For the text-containing cell, return its midpoint in (x, y) coordinate format. 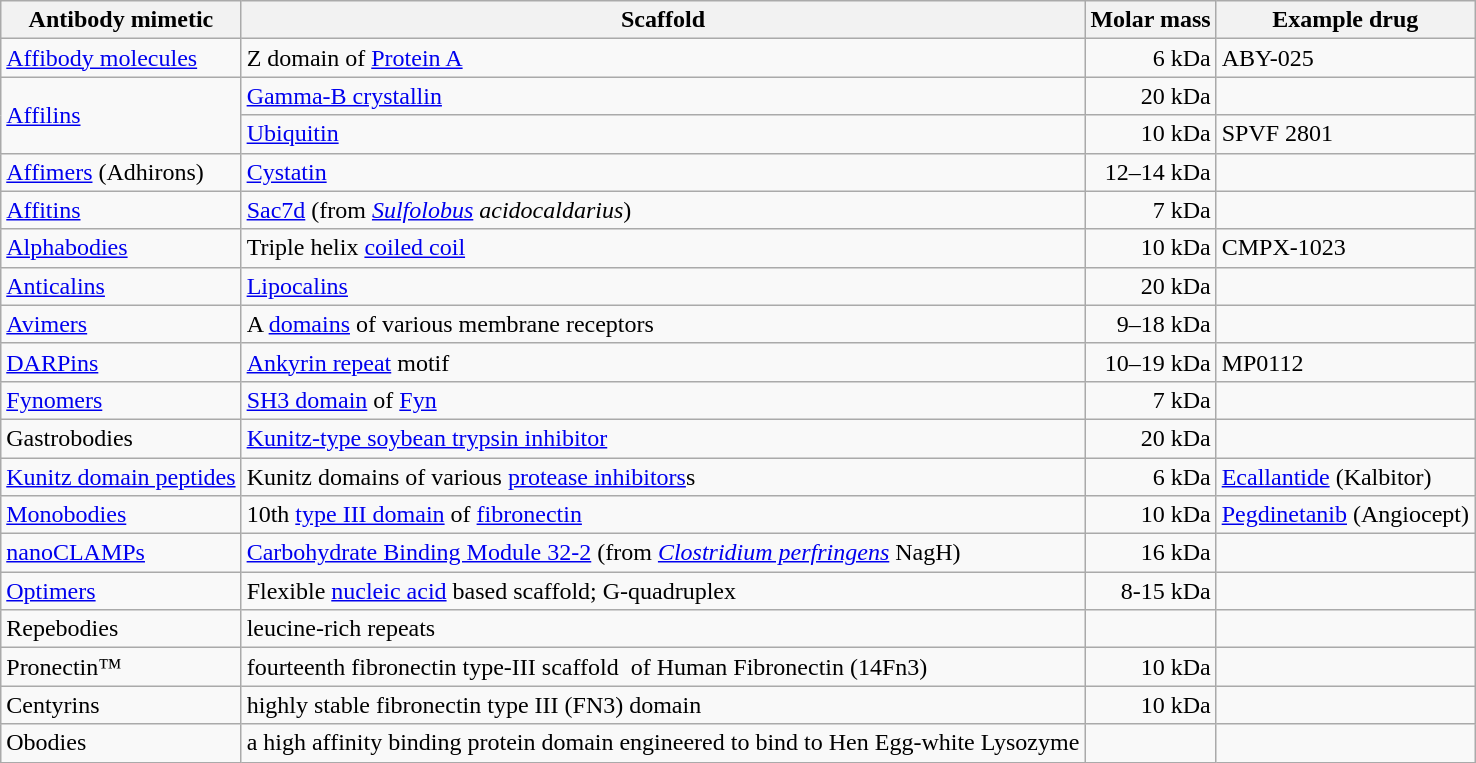
Z domain of Protein A (663, 58)
Flexible nucleic acid based scaffold; G-quadruplex (663, 591)
Kunitz domain peptides (121, 477)
Ecallantide (Kalbitor) (1345, 477)
Molar mass (1150, 20)
Monobodies (121, 515)
Kunitz domains of various protease inhibitorss (663, 477)
16 kDa (1150, 553)
Affilins (121, 115)
Example drug (1345, 20)
highly stable fibronectin type III (FN3) domain (663, 705)
Cystatin (663, 172)
Ubiquitin (663, 134)
8-15 kDa (1150, 591)
Optimers (121, 591)
Pronectin™ (121, 667)
Ankyrin repeat motif (663, 362)
Alphabodies (121, 248)
Affitins (121, 210)
a high affinity binding protein domain engineered to bind to Hen Egg-white Lysozyme (663, 743)
Avimers (121, 324)
ABY-025 (1345, 58)
10–19 kDa (1150, 362)
Carbohydrate Binding Module 32-2 (from Clostridium perfringens NagH) (663, 553)
SPVF 2801 (1345, 134)
Anticalins (121, 286)
nanoCLAMPs (121, 553)
Lipocalins (663, 286)
12–14 kDa (1150, 172)
Gamma-B crystallin (663, 96)
Affibody molecules (121, 58)
Repebodies (121, 629)
Affimers (Adhirons) (121, 172)
Centyrins (121, 705)
Gastrobodies (121, 438)
10th type III domain of fibronectin (663, 515)
CMPX-1023 (1345, 248)
Triple helix coiled coil (663, 248)
A domains of various membrane receptors (663, 324)
Obodies (121, 743)
9–18 kDa (1150, 324)
leucine-rich repeats (663, 629)
fourteenth fibronectin type-III scaffold of Human Fibronectin (14Fn3) (663, 667)
SH3 domain of Fyn (663, 400)
Scaffold (663, 20)
DARPins (121, 362)
Sac7d (from Sulfolobus acidocaldarius) (663, 210)
Antibody mimetic (121, 20)
MP0112 (1345, 362)
Pegdinetanib (Angiocept) (1345, 515)
Fynomers (121, 400)
Kunitz-type soybean trypsin inhibitor (663, 438)
